Capture the cell that displays the provided text and extract its [X, Y] central coordinate. 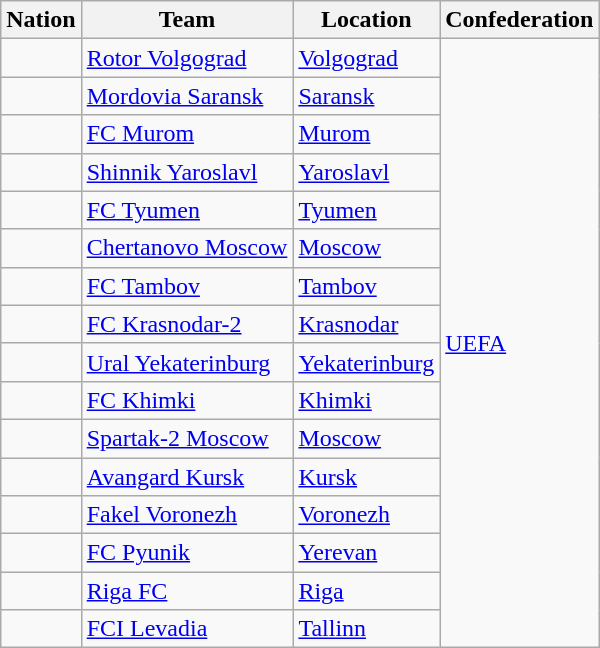
Riga FC [187, 591]
Riga [366, 591]
Mordovia Saransk [187, 96]
Shinnik Yaroslavl [187, 172]
Confederation [520, 20]
Avangard Kursk [187, 477]
Team [187, 20]
Rotor Volgograd [187, 58]
Tallinn [366, 629]
FC Khimki [187, 400]
Fakel Voronezh [187, 515]
Ural Yekaterinburg [187, 362]
Volgograd [366, 58]
Location [366, 20]
FC Pyunik [187, 553]
Spartak-2 Moscow [187, 438]
Voronezh [366, 515]
Saransk [366, 96]
Yerevan [366, 553]
Kursk [366, 477]
FCI Levadia [187, 629]
Khimki [366, 400]
Chertanovo Moscow [187, 248]
Tyumen [366, 210]
FC Krasnodar-2 [187, 324]
FC Tambov [187, 286]
Nation [41, 20]
UEFA [520, 344]
Tambov [366, 286]
Krasnodar [366, 324]
Yekaterinburg [366, 362]
Murom [366, 134]
FC Murom [187, 134]
Yaroslavl [366, 172]
FC Tyumen [187, 210]
